From the cell containing the given text, extract its center point as [X, Y] coordinate. 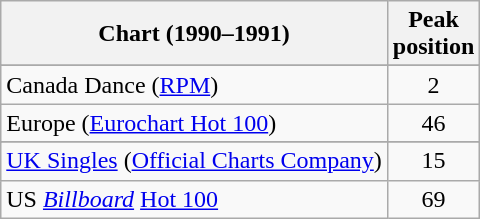
Chart (1990–1991) [194, 34]
UK Singles (Official Charts Company) [194, 161]
46 [433, 123]
15 [433, 161]
US Billboard Hot 100 [194, 199]
Canada Dance (RPM) [194, 85]
Europe (Eurochart Hot 100) [194, 123]
2 [433, 85]
69 [433, 199]
Peakposition [433, 34]
